Scan for the cell matching the given text and deliver its [x, y] coordinate at center. 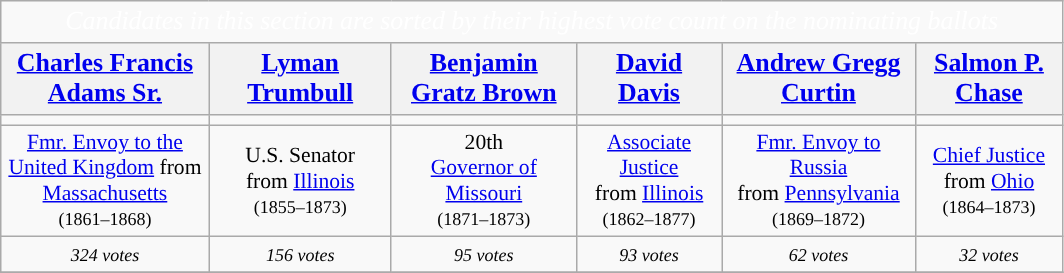
Charles Francis Adams Sr. [105, 79]
95 votes [484, 255]
David Davis [648, 79]
324 votes [105, 255]
Andrew Gregg Curtin [819, 79]
Benjamin Gratz Brown [484, 79]
Salmon P. Chase [988, 79]
Fmr. Envoy to Russiafrom Pennsylvania(1869–1872) [819, 181]
32 votes [988, 255]
U.S. Senatorfrom Illinois(1855–1873) [300, 181]
Fmr. Envoy to the United Kingdom from Massachusetts(1861–1868) [105, 181]
Associate Justicefrom Illinois(1862–1877) [648, 181]
156 votes [300, 255]
Chief Justicefrom Ohio(1864–1873) [988, 181]
Candidates in this section are sorted by their highest vote count on the nominating ballots [532, 22]
20thGovernor of Missouri(1871–1873) [484, 181]
93 votes [648, 255]
Lyman Trumbull [300, 79]
62 votes [819, 255]
